Scan for the cell matching the given text and deliver its [X, Y] coordinate at center. 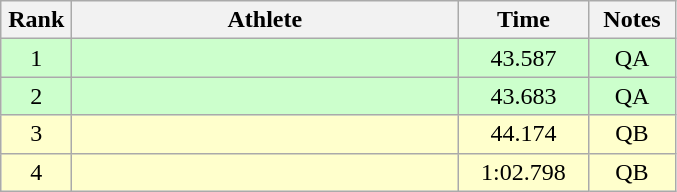
44.174 [524, 134]
2 [36, 96]
43.587 [524, 58]
Notes [632, 20]
Rank [36, 20]
1 [36, 58]
3 [36, 134]
4 [36, 172]
Time [524, 20]
Athlete [265, 20]
43.683 [524, 96]
1:02.798 [524, 172]
